Capture the cell that displays the provided text and extract its (X, Y) central coordinate. 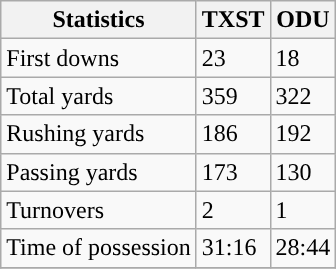
Turnovers (99, 210)
322 (303, 96)
1 (303, 210)
TXST (233, 20)
Rushing yards (99, 134)
31:16 (233, 248)
186 (233, 134)
130 (303, 172)
23 (233, 58)
173 (233, 172)
Statistics (99, 20)
Total yards (99, 96)
Passing yards (99, 172)
First downs (99, 58)
192 (303, 134)
Time of possession (99, 248)
28:44 (303, 248)
18 (303, 58)
ODU (303, 20)
2 (233, 210)
359 (233, 96)
